Search for the cell housing the specified text and yield its (X, Y) center coordinate. 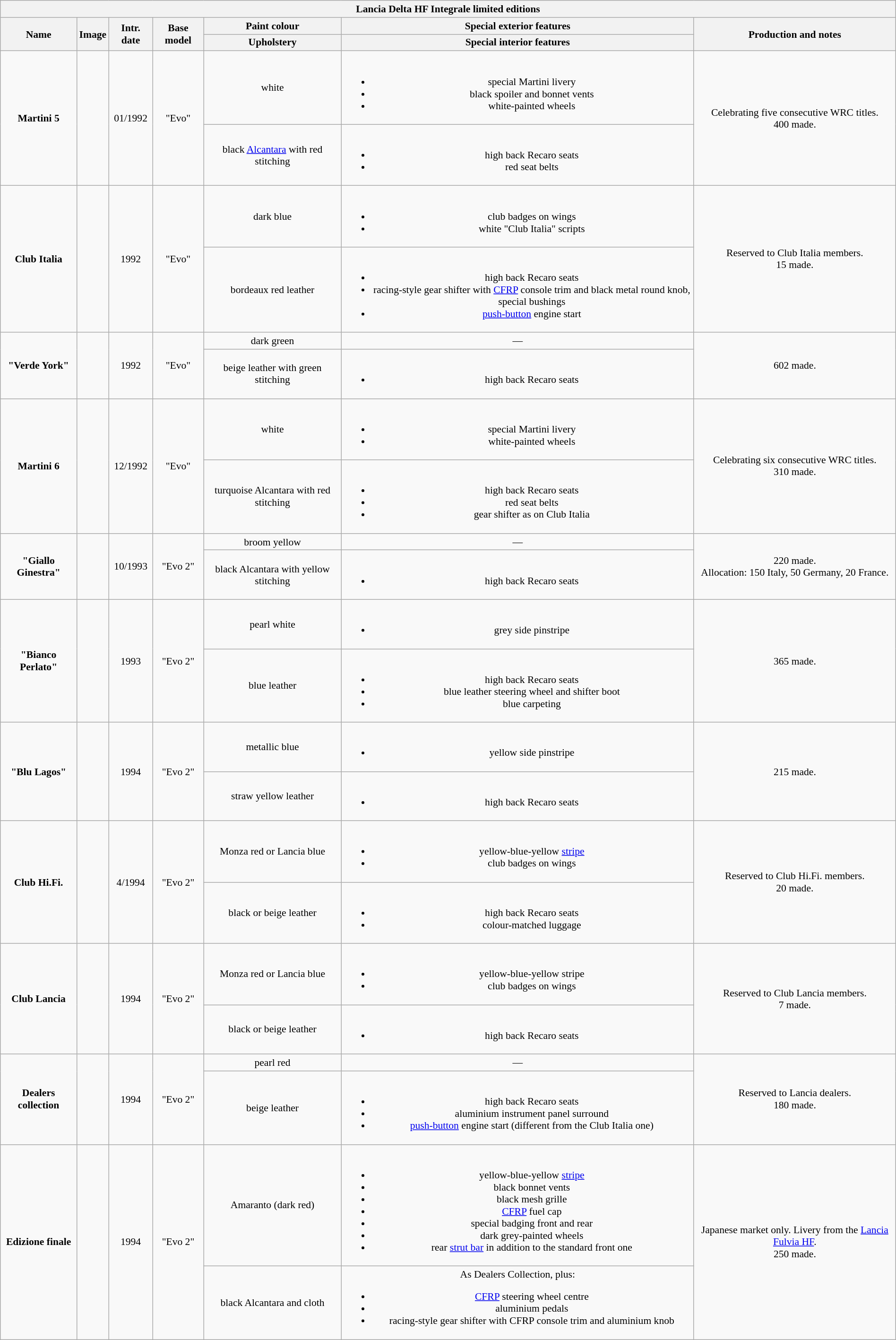
special Martini liveryblack spoiler and bonnet ventswhite-painted wheels (517, 88)
Amaranto (dark red) (272, 1205)
1993 (130, 661)
beige leather with green stitching (272, 374)
Edizione finale (39, 1242)
high back Recaro seatsracing-style gear shifter with CFRP console trim and black metal round knob, special bushingspush-button engine start (517, 290)
grey side pinstripe (517, 624)
Upholstery (272, 43)
Special interior features (517, 43)
club badges on wingswhite "Club Italia" scripts (517, 216)
Special exterior features (517, 26)
straw yellow leather (272, 796)
"Giallo Ginestra" (39, 567)
black Alcantara with red stitching (272, 155)
beige leather (272, 1108)
01/1992 (130, 118)
Martini 5 (39, 118)
high back Recaro seatsaluminium instrument panel surroundpush-button engine start (different from the Club Italia one) (517, 1108)
Reserved to Club Lancia members.7 made. (795, 999)
high back Recaro seatsred seat beltsgear shifter as on Club Italia (517, 496)
Celebrating five consecutive WRC titles.400 made. (795, 118)
602 made. (795, 366)
Production and notes (795, 34)
Base model (178, 34)
Lancia Delta HF Integrale limited editions (448, 9)
black Alcantara with yellow stitching (272, 575)
Reserved to Lancia dealers.180 made. (795, 1099)
Name (39, 34)
As Dealers Collection, plus:CFRP steering wheel centrealuminium pedalsracing-style gear shifter with CFRP console trim and aluminium knob (517, 1303)
bordeaux red leather (272, 290)
Japanese market only. Livery from the Lancia Fulvia HF.250 made. (795, 1242)
high back Recaro seatscolour-matched luggage (517, 913)
Club Hi.Fi. (39, 882)
"Blu Lagos" (39, 771)
Celebrating six consecutive WRC titles.310 made. (795, 466)
220 made.Allocation: 150 Italy, 50 Germany, 20 France. (795, 567)
Club Lancia (39, 999)
10/1993 (130, 567)
metallic blue (272, 747)
215 made. (795, 771)
special Martini liverywhite-painted wheels (517, 430)
high back Recaro seatsred seat belts (517, 155)
Dealers collection (39, 1099)
12/1992 (130, 466)
Reserved to Club Italia members.15 made. (795, 259)
Intr. date (130, 34)
pearl white (272, 624)
Reserved to Club Hi.Fi. members.20 made. (795, 882)
Martini 6 (39, 466)
black Alcantara and cloth (272, 1303)
dark blue (272, 216)
high back Recaro seatsblue leather steering wheel and shifter bootblue carpeting (517, 685)
365 made. (795, 661)
Paint colour (272, 26)
broom yellow (272, 542)
Club Italia (39, 259)
"Verde York" (39, 366)
turquoise Alcantara with red stitching (272, 496)
pearl red (272, 1063)
yellow side pinstripe (517, 747)
4/1994 (130, 882)
dark green (272, 341)
"Bianco Perlato" (39, 661)
Image (93, 34)
blue leather (272, 685)
